Find where the given text appears and provide that cell's center as (X, Y) coordinate. 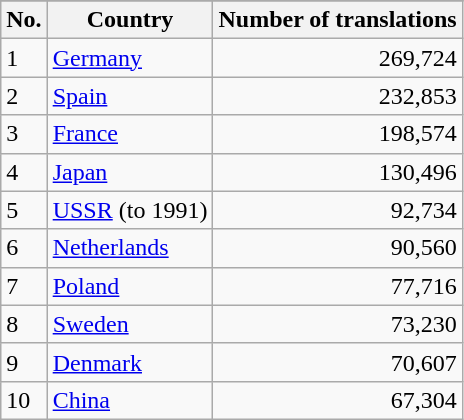
70,607 (338, 362)
No. (24, 20)
4 (24, 172)
Spain (130, 96)
130,496 (338, 172)
73,230 (338, 324)
198,574 (338, 134)
5 (24, 210)
90,560 (338, 248)
Japan (130, 172)
10 (24, 400)
8 (24, 324)
67,304 (338, 400)
232,853 (338, 96)
USSR (to 1991) (130, 210)
Netherlands (130, 248)
1 (24, 58)
Sweden (130, 324)
7 (24, 286)
6 (24, 248)
9 (24, 362)
77,716 (338, 286)
92,734 (338, 210)
Denmark (130, 362)
China (130, 400)
2 (24, 96)
Number of translations (338, 20)
Country (130, 20)
Germany (130, 58)
3 (24, 134)
France (130, 134)
Poland (130, 286)
269,724 (338, 58)
